Determine the [X, Y] coordinate at the center of the cell enclosing the given text.  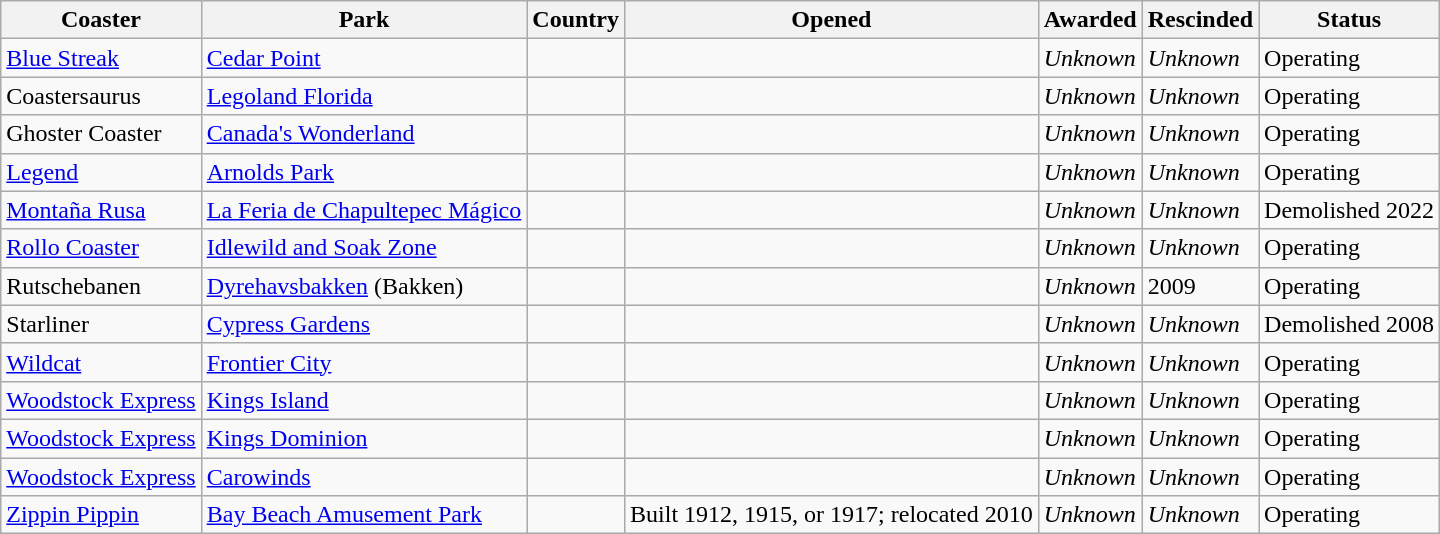
Zippin Pippin [101, 515]
Montaña Rusa [101, 210]
Kings Island [364, 400]
La Feria de Chapultepec Mágico [364, 210]
Cedar Point [364, 58]
Built 1912, 1915, or 1917; relocated 2010 [832, 515]
Starliner [101, 324]
Frontier City [364, 362]
Bay Beach Amusement Park [364, 515]
Dyrehavsbakken (Bakken) [364, 286]
Demolished 2022 [1350, 210]
Kings Dominion [364, 438]
Coaster [101, 20]
Idlewild and Soak Zone [364, 248]
Blue Streak [101, 58]
Country [576, 20]
Rutschebanen [101, 286]
Rescinded [1200, 20]
Rollo Coaster [101, 248]
Legend [101, 172]
Park [364, 20]
Arnolds Park [364, 172]
Cypress Gardens [364, 324]
Demolished 2008 [1350, 324]
Wildcat [101, 362]
Canada's Wonderland [364, 134]
2009 [1200, 286]
Status [1350, 20]
Awarded [1090, 20]
Coastersaurus [101, 96]
Ghoster Coaster [101, 134]
Carowinds [364, 477]
Legoland Florida [364, 96]
Opened [832, 20]
